Return the (x, y) coordinate for the center point of the cell that contains the specified text.  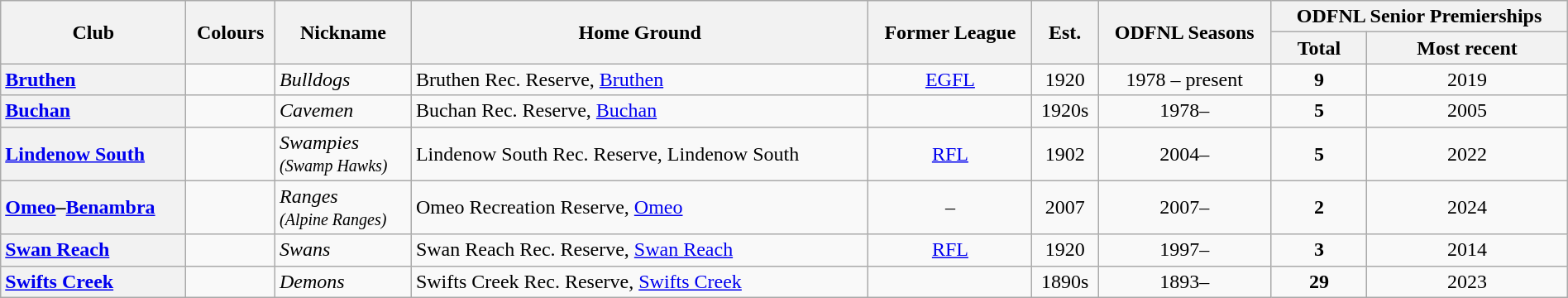
2007 (1065, 207)
Demons (342, 281)
Omeo–Benambra (93, 207)
1902 (1065, 154)
Ranges(Alpine Ranges) (342, 207)
1978– (1184, 111)
Nickname (342, 32)
Bulldogs (342, 79)
2024 (1467, 207)
1890s (1065, 281)
1978 – present (1184, 79)
Swans (342, 250)
Est. (1065, 32)
Colours (231, 32)
9 (1319, 79)
Buchan Rec. Reserve, Buchan (640, 111)
Total (1319, 48)
1920s (1065, 111)
Home Ground (640, 32)
1893– (1184, 281)
2007– (1184, 207)
Most recent (1467, 48)
2 (1319, 207)
Former League (950, 32)
ODFNL Seasons (1184, 32)
Swifts Creek Rec. Reserve, Swifts Creek (640, 281)
2004– (1184, 154)
Cavemen (342, 111)
1997– (1184, 250)
Club (93, 32)
– (950, 207)
Bruthen Rec. Reserve, Bruthen (640, 79)
Omeo Recreation Reserve, Omeo (640, 207)
Buchan (93, 111)
Swifts Creek (93, 281)
Swan Reach Rec. Reserve, Swan Reach (640, 250)
2019 (1467, 79)
EGFL (950, 79)
Lindenow South (93, 154)
Lindenow South Rec. Reserve, Lindenow South (640, 154)
2014 (1467, 250)
29 (1319, 281)
3 (1319, 250)
Bruthen (93, 79)
2022 (1467, 154)
Swan Reach (93, 250)
ODFNL Senior Premierships (1419, 17)
2005 (1467, 111)
Swampies(Swamp Hawks) (342, 154)
2023 (1467, 281)
